Output the [x, y] coordinate of the center of the cell containing the given text.  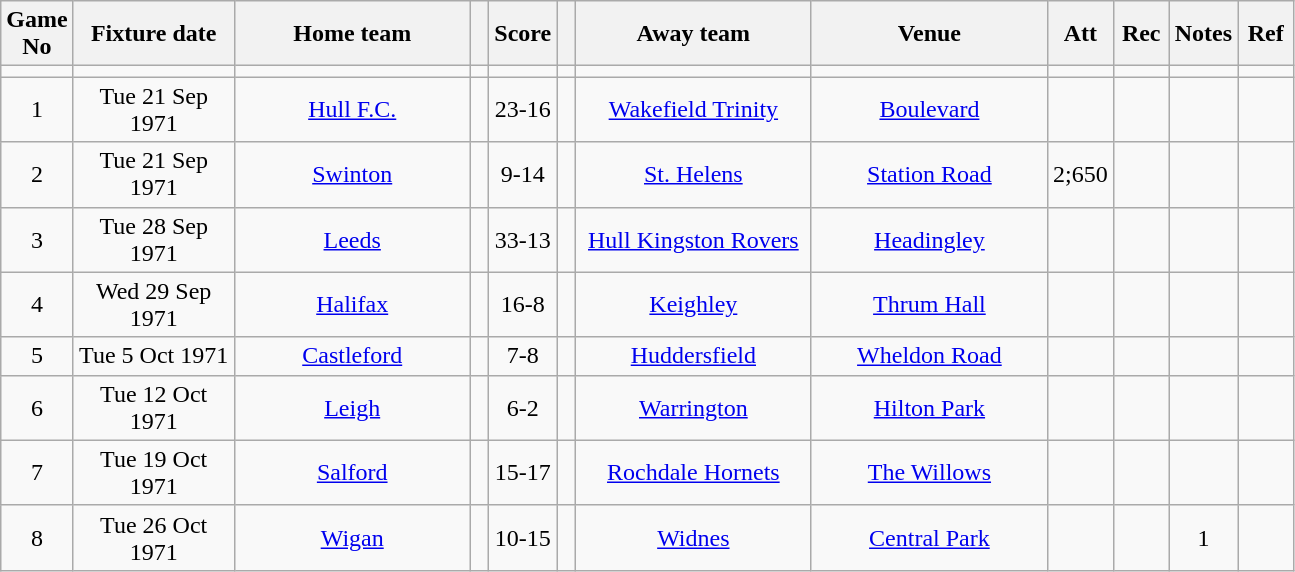
Tue 19 Oct 1971 [154, 472]
Widnes [693, 538]
Fixture date [154, 34]
Huddersfield [693, 356]
8 [37, 538]
Att [1080, 34]
Wed 29 Sep 1971 [154, 304]
Rec [1141, 34]
6-2 [523, 408]
Hilton Park [929, 408]
The Willows [929, 472]
Rochdale Hornets [693, 472]
Leeds [352, 240]
2 [37, 174]
Station Road [929, 174]
Tue 5 Oct 1971 [154, 356]
7-8 [523, 356]
Tue 28 Sep 1971 [154, 240]
Central Park [929, 538]
6 [37, 408]
Swinton [352, 174]
15-17 [523, 472]
Tue 26 Oct 1971 [154, 538]
Salford [352, 472]
Thrum Hall [929, 304]
33-13 [523, 240]
Wigan [352, 538]
4 [37, 304]
2;650 [1080, 174]
10-15 [523, 538]
Hull F.C. [352, 110]
Warrington [693, 408]
9-14 [523, 174]
Venue [929, 34]
5 [37, 356]
Home team [352, 34]
16-8 [523, 304]
St. Helens [693, 174]
Castleford [352, 356]
Wakefield Trinity [693, 110]
Halifax [352, 304]
Boulevard [929, 110]
Notes [1203, 34]
3 [37, 240]
Ref [1266, 34]
Score [523, 34]
Hull Kingston Rovers [693, 240]
Headingley [929, 240]
7 [37, 472]
Keighley [693, 304]
Away team [693, 34]
23-16 [523, 110]
Tue 12 Oct 1971 [154, 408]
Wheldon Road [929, 356]
Leigh [352, 408]
Game No [37, 34]
